Pinpoint the cell where the given text exists, returning its [x, y] midpoint coordinate. 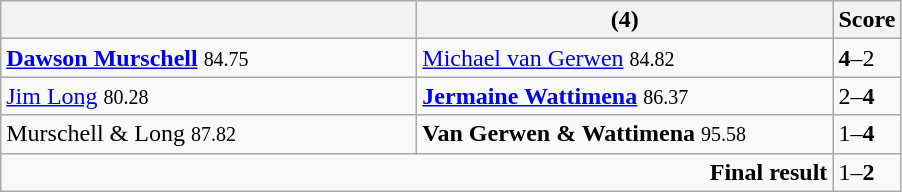
(4) [625, 20]
4–2 [867, 58]
Final result [417, 172]
Michael van Gerwen 84.82 [625, 58]
Score [867, 20]
2–4 [867, 96]
Dawson Murschell 84.75 [209, 58]
Van Gerwen & Wattimena 95.58 [625, 134]
1–4 [867, 134]
Murschell & Long 87.82 [209, 134]
1–2 [867, 172]
Jermaine Wattimena 86.37 [625, 96]
Jim Long 80.28 [209, 96]
